Scan for the cell matching the given text and deliver its (x, y) coordinate at center. 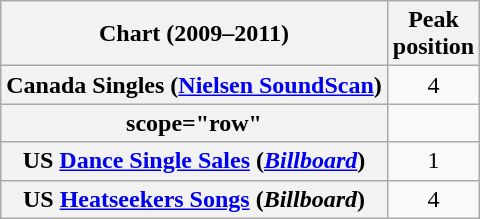
Canada Singles (Nielsen SoundScan) (194, 85)
Peakposition (433, 34)
US Heatseekers Songs (Billboard) (194, 199)
scope="row" (194, 123)
1 (433, 161)
US Dance Single Sales (Billboard) (194, 161)
Chart (2009–2011) (194, 34)
